Capture the cell that displays the provided text and extract its (X, Y) central coordinate. 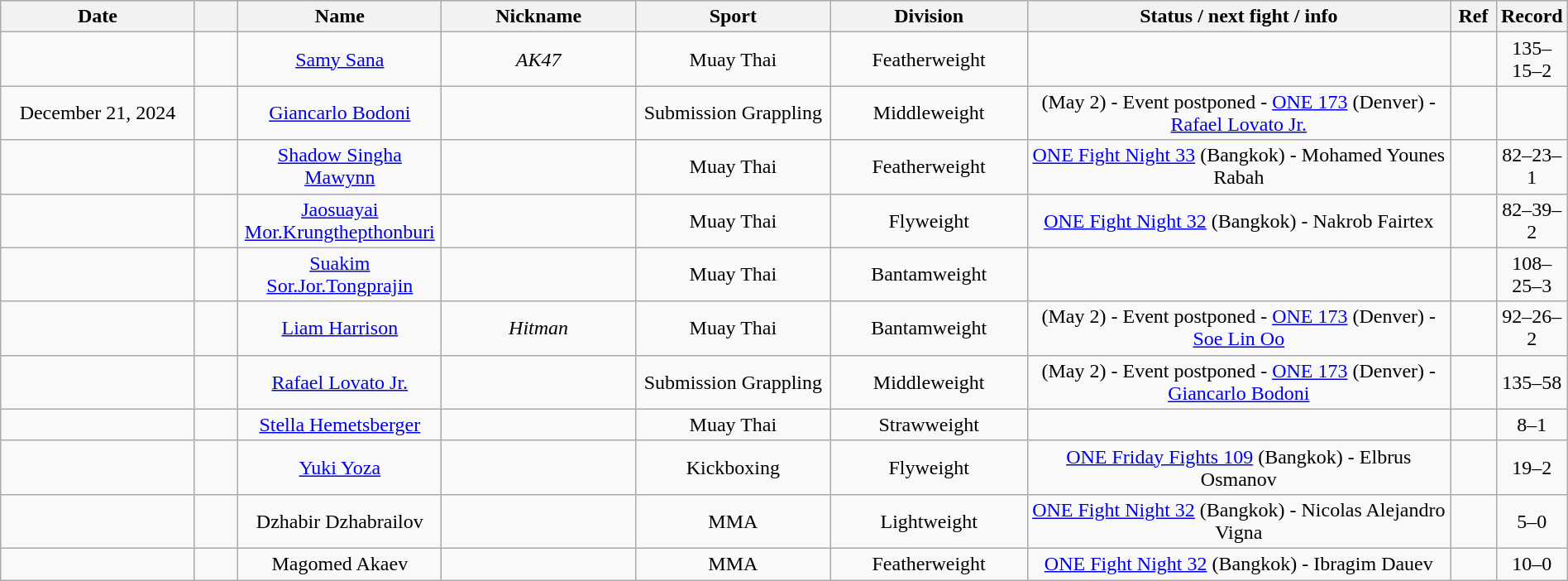
Hitman (539, 328)
8–1 (1532, 425)
Kickboxing (734, 467)
Name (340, 17)
ONE Fight Night 33 (Bangkok) - Mohamed Younes Rabah (1239, 167)
Jaosuayai Mor.Krungthepthonburi (340, 220)
Samy Sana (340, 60)
ONE Fight Night 32 (Bangkok) - Ibragim Dauev (1239, 564)
Division (929, 17)
(May 2) - Event postponed - ONE 173 (Denver) - Rafael Lovato Jr. (1239, 113)
Shadow Singha Mawynn (340, 167)
Dzhabir Dzhabrailov (340, 521)
ONE Fight Night 32 (Bangkok) - Nakrob Fairtex (1239, 220)
5–0 (1532, 521)
(May 2) - Event postponed - ONE 173 (Denver) - Giancarlo Bodoni (1239, 382)
92–26–2 (1532, 328)
Date (98, 17)
Nickname (539, 17)
Rafael Lovato Jr. (340, 382)
Liam Harrison (340, 328)
19–2 (1532, 467)
December 21, 2024 (98, 113)
Strawweight (929, 425)
ONE Friday Fights 109 (Bangkok) - Elbrus Osmanov (1239, 467)
10–0 (1532, 564)
135–15–2 (1532, 60)
Magomed Akaev (340, 564)
82–39–2 (1532, 220)
Suakim Sor.Jor.Tongprajin (340, 275)
Record (1532, 17)
Stella Hemetsberger (340, 425)
Yuki Yoza (340, 467)
Ref (1474, 17)
Status / next fight / info (1239, 17)
Sport (734, 17)
ONE Fight Night 32 (Bangkok) - Nicolas Alejandro Vigna (1239, 521)
(May 2) - Event postponed - ONE 173 (Denver) - Soe Lin Oo (1239, 328)
82–23–1 (1532, 167)
AK47 (539, 60)
Giancarlo Bodoni (340, 113)
Lightweight (929, 521)
108–25–3 (1532, 275)
135–58 (1532, 382)
